Identify which cell holds the provided text, then report its [X, Y] central coordinate. 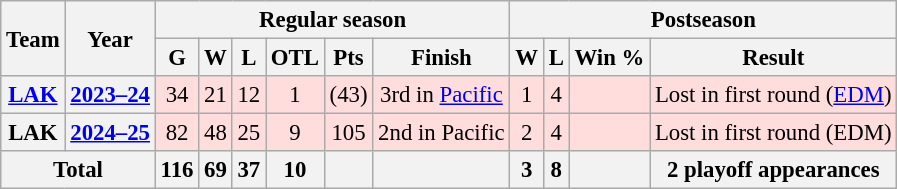
9 [296, 133]
2024–25 [110, 133]
8 [556, 170]
105 [348, 133]
37 [248, 170]
25 [248, 133]
48 [216, 133]
3 [526, 170]
2 playoff appearances [774, 170]
2023–24 [110, 95]
12 [248, 95]
Result [774, 58]
21 [216, 95]
82 [177, 133]
116 [177, 170]
Finish [442, 58]
2nd in Pacific [442, 133]
Pts [348, 58]
2 [526, 133]
69 [216, 170]
Team [33, 38]
Regular season [332, 20]
Postseason [704, 20]
Year [110, 38]
Total [78, 170]
3rd in Pacific [442, 95]
10 [296, 170]
OTL [296, 58]
(43) [348, 95]
34 [177, 95]
Win % [609, 58]
G [177, 58]
